For the text-containing cell, return its midpoint in [X, Y] coordinate format. 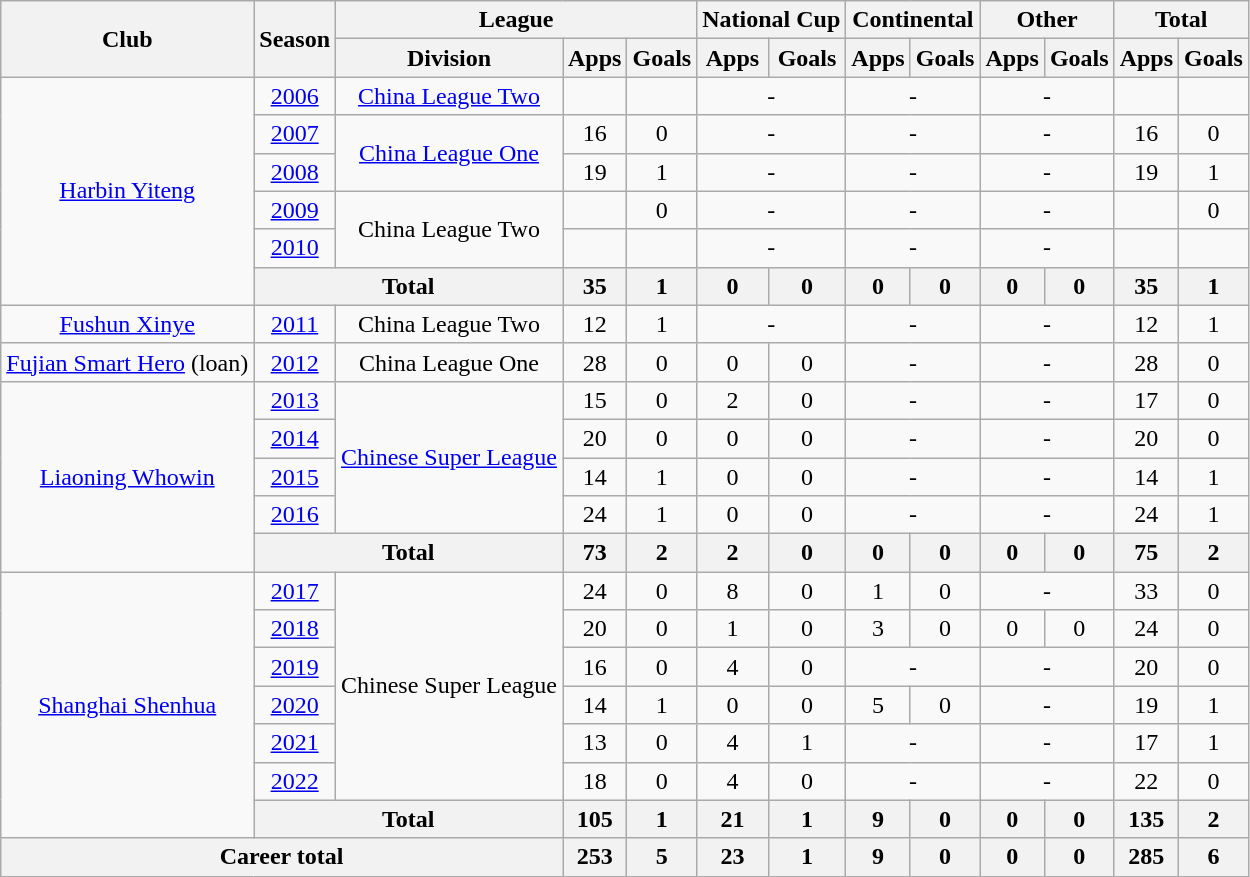
Career total [282, 857]
2015 [295, 477]
Fushun Xinye [128, 324]
8 [733, 591]
2010 [295, 248]
75 [1146, 553]
Continental [913, 20]
2013 [295, 400]
2006 [295, 96]
23 [733, 857]
Shanghai Shenhua [128, 705]
2007 [295, 134]
2017 [295, 591]
2018 [295, 629]
73 [594, 553]
15 [594, 400]
Division [450, 58]
22 [1146, 781]
18 [594, 781]
2019 [295, 667]
2014 [295, 438]
National Cup [772, 20]
2011 [295, 324]
6 [1214, 857]
33 [1146, 591]
253 [594, 857]
2022 [295, 781]
Fujian Smart Hero (loan) [128, 362]
Season [295, 39]
3 [878, 629]
2012 [295, 362]
Liaoning Whowin [128, 476]
2021 [295, 743]
2009 [295, 210]
13 [594, 743]
21 [733, 819]
2020 [295, 705]
2016 [295, 515]
285 [1146, 857]
105 [594, 819]
Club [128, 39]
135 [1146, 819]
Other [1047, 20]
2008 [295, 172]
Harbin Yiteng [128, 191]
League [516, 20]
